Determine the [x, y] coordinate at the center of the cell enclosing the given text.  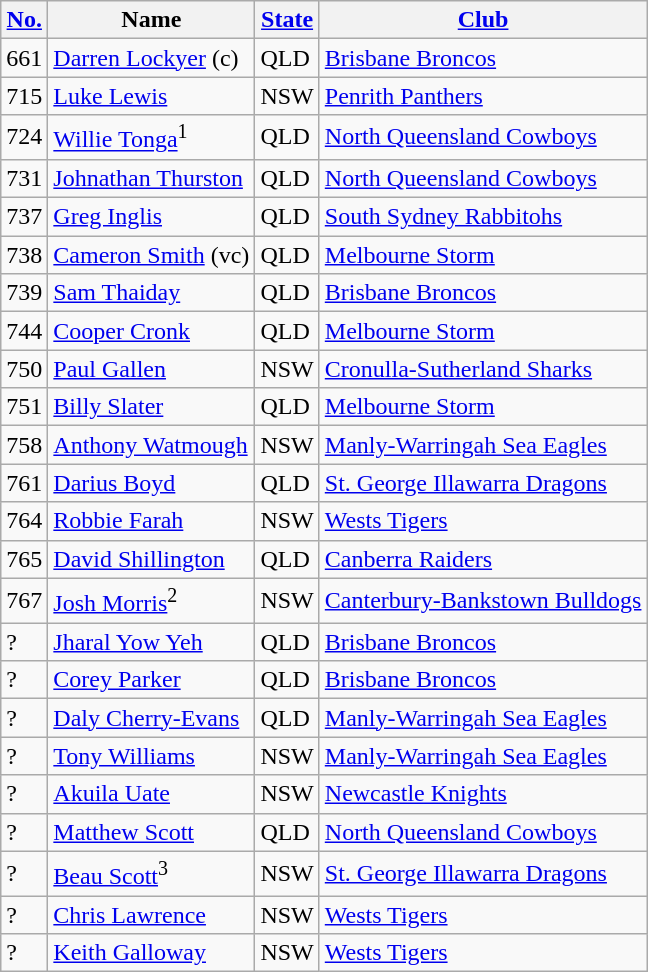
Beau Scott3 [152, 874]
744 [24, 331]
Cronulla-Sutherland Sharks [483, 369]
750 [24, 369]
737 [24, 217]
Robbie Farah [152, 521]
Canberra Raiders [483, 559]
No. [24, 20]
765 [24, 559]
724 [24, 138]
Name [152, 20]
751 [24, 407]
Sam Thaiday [152, 293]
Chris Lawrence [152, 915]
Corey Parker [152, 680]
764 [24, 521]
South Sydney Rabbitohs [483, 217]
738 [24, 255]
Tony Williams [152, 756]
731 [24, 178]
Johnathan Thurston [152, 178]
Josh Morris2 [152, 600]
Paul Gallen [152, 369]
Jharal Yow Yeh [152, 642]
State [287, 20]
Newcastle Knights [483, 794]
Anthony Watmough [152, 445]
758 [24, 445]
Cameron Smith (vc) [152, 255]
Darren Lockyer (c) [152, 58]
Willie Tonga1 [152, 138]
Club [483, 20]
Akuila Uate [152, 794]
Penrith Panthers [483, 96]
Daly Cherry-Evans [152, 718]
767 [24, 600]
David Shillington [152, 559]
761 [24, 483]
Billy Slater [152, 407]
Cooper Cronk [152, 331]
Luke Lewis [152, 96]
715 [24, 96]
Greg Inglis [152, 217]
739 [24, 293]
Canterbury-Bankstown Bulldogs [483, 600]
Keith Galloway [152, 953]
Darius Boyd [152, 483]
Matthew Scott [152, 832]
661 [24, 58]
